From the cell containing the given text, extract its center point as [x, y] coordinate. 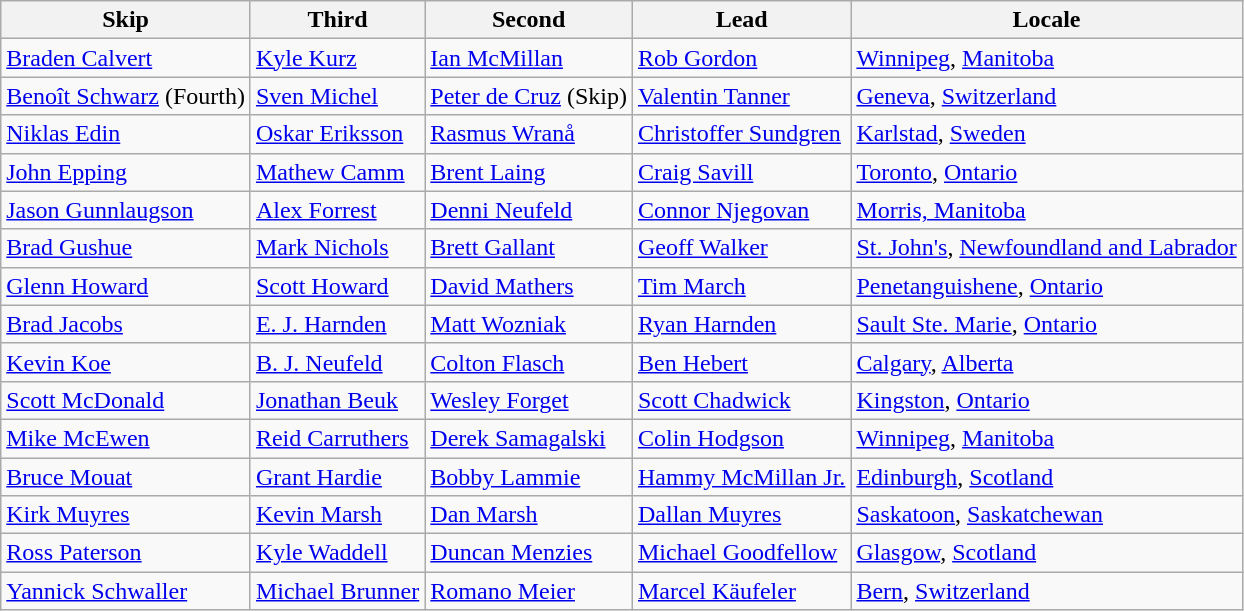
Ian McMillan [529, 58]
Glasgow, Scotland [1046, 553]
Skip [126, 20]
Mike McEwen [126, 438]
Bruce Mouat [126, 477]
Karlstad, Sweden [1046, 134]
St. John's, Newfoundland and Labrador [1046, 248]
Locale [1046, 20]
Oskar Eriksson [337, 134]
Toronto, Ontario [1046, 172]
Denni Neufeld [529, 210]
Jonathan Beuk [337, 400]
Kyle Waddell [337, 553]
Ben Hebert [741, 362]
Mathew Camm [337, 172]
Michael Brunner [337, 591]
Scott Chadwick [741, 400]
Kevin Marsh [337, 515]
Christoffer Sundgren [741, 134]
Bobby Lammie [529, 477]
Dan Marsh [529, 515]
Matt Wozniak [529, 324]
Connor Njegovan [741, 210]
Colin Hodgson [741, 438]
Michael Goodfellow [741, 553]
Marcel Käufeler [741, 591]
Glenn Howard [126, 286]
Peter de Cruz (Skip) [529, 96]
E. J. Harnden [337, 324]
Morris, Manitoba [1046, 210]
Ross Paterson [126, 553]
Kevin Koe [126, 362]
Geneva, Switzerland [1046, 96]
Brad Gushue [126, 248]
Derek Samagalski [529, 438]
Grant Hardie [337, 477]
B. J. Neufeld [337, 362]
Sven Michel [337, 96]
Scott Howard [337, 286]
Romano Meier [529, 591]
Brent Laing [529, 172]
Braden Calvert [126, 58]
Kirk Muyres [126, 515]
Mark Nichols [337, 248]
Second [529, 20]
Brett Gallant [529, 248]
Rob Gordon [741, 58]
Craig Savill [741, 172]
Duncan Menzies [529, 553]
Rasmus Wranå [529, 134]
Alex Forrest [337, 210]
David Mathers [529, 286]
Tim March [741, 286]
Third [337, 20]
Geoff Walker [741, 248]
Sault Ste. Marie, Ontario [1046, 324]
Scott McDonald [126, 400]
Kingston, Ontario [1046, 400]
Niklas Edin [126, 134]
Kyle Kurz [337, 58]
Jason Gunnlaugson [126, 210]
Benoît Schwarz (Fourth) [126, 96]
Penetanguishene, Ontario [1046, 286]
John Epping [126, 172]
Reid Carruthers [337, 438]
Colton Flasch [529, 362]
Brad Jacobs [126, 324]
Ryan Harnden [741, 324]
Saskatoon, Saskatchewan [1046, 515]
Edinburgh, Scotland [1046, 477]
Hammy McMillan Jr. [741, 477]
Yannick Schwaller [126, 591]
Dallan Muyres [741, 515]
Wesley Forget [529, 400]
Bern, Switzerland [1046, 591]
Valentin Tanner [741, 96]
Calgary, Alberta [1046, 362]
Lead [741, 20]
